Output the [X, Y] coordinate of the center of the cell containing the given text.  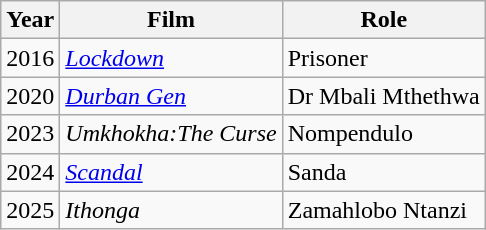
Role [384, 20]
Umkhokha:The Curse [171, 134]
Year [30, 20]
Scandal [171, 172]
2020 [30, 96]
2023 [30, 134]
2025 [30, 210]
2024 [30, 172]
Prisoner [384, 58]
Sanda [384, 172]
Nompendulo [384, 134]
2016 [30, 58]
Film [171, 20]
Ithonga [171, 210]
Lockdown [171, 58]
Durban Gen [171, 96]
Zamahlobo Ntanzi [384, 210]
Dr Mbali Mthethwa [384, 96]
